Find where the given text appears and provide that cell's center as [X, Y] coordinate. 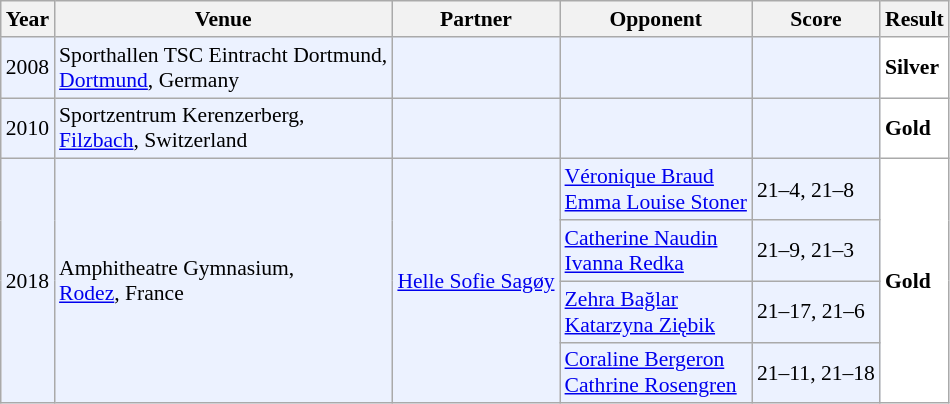
Helle Sofie Sagøy [476, 281]
21–9, 21–3 [816, 250]
Sporthallen TSC Eintracht Dortmund,Dortmund, Germany [223, 68]
Catherine Naudin Ivanna Redka [656, 250]
Coraline Bergeron Cathrine Rosengren [656, 372]
Sportzentrum Kerenzerberg,Filzbach, Switzerland [223, 128]
Silver [914, 68]
Venue [223, 19]
Amphitheatre Gymnasium,Rodez, France [223, 281]
Opponent [656, 19]
Zehra Bağlar Katarzyna Ziębik [656, 312]
21–11, 21–18 [816, 372]
Véronique Braud Emma Louise Stoner [656, 190]
Result [914, 19]
21–4, 21–8 [816, 190]
21–17, 21–6 [816, 312]
Year [28, 19]
Score [816, 19]
2010 [28, 128]
2018 [28, 281]
2008 [28, 68]
Partner [476, 19]
